Determine the [x, y] coordinate at the center of the cell enclosing the given text.  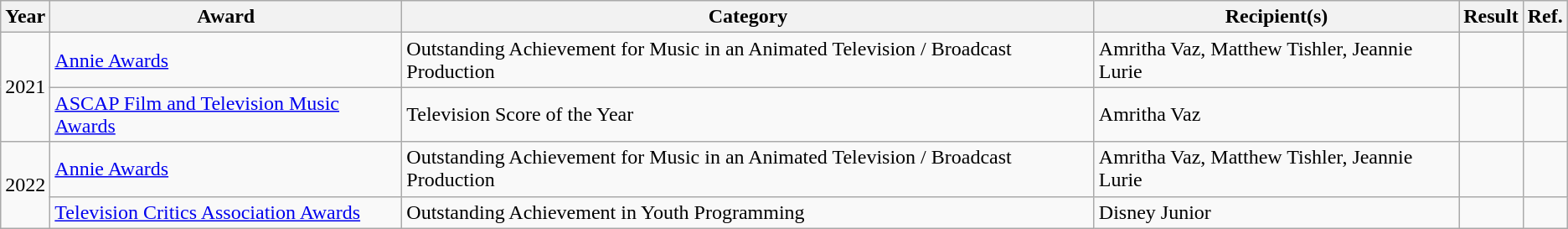
2022 [25, 185]
Category [748, 17]
Outstanding Achievement in Youth Programming [748, 212]
Award [226, 17]
ASCAP Film and Television Music Awards [226, 114]
Television Score of the Year [748, 114]
Disney Junior [1277, 212]
Recipient(s) [1277, 17]
2021 [25, 87]
Amritha Vaz [1277, 114]
Result [1491, 17]
Year [25, 17]
Television Critics Association Awards [226, 212]
Ref. [1545, 17]
